Provide the [X, Y] coordinate of the cell's center where the given text is located.  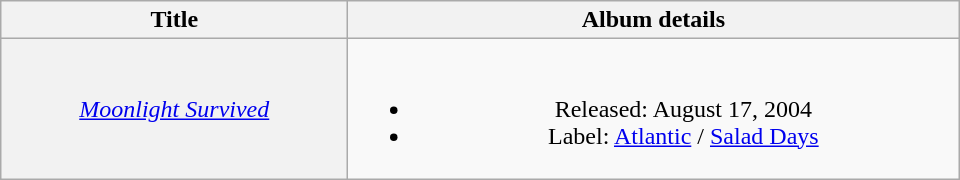
Title [174, 20]
Released: August 17, 2004Label: Atlantic / Salad Days [654, 109]
Moonlight Survived [174, 109]
Album details [654, 20]
